Capture the cell that displays the provided text and extract its [X, Y] central coordinate. 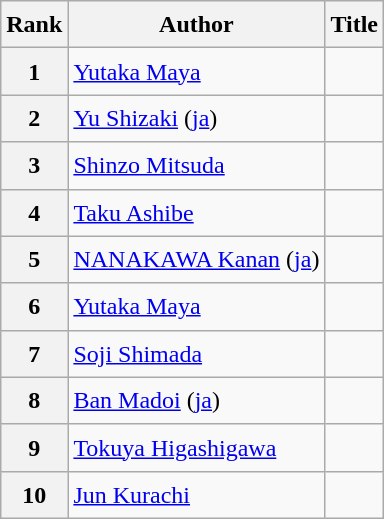
Author [196, 24]
Shinzo Mitsuda [196, 166]
NANAKAWA Kanan (ja) [196, 260]
9 [34, 448]
4 [34, 212]
1 [34, 72]
Yu Shizaki (ja) [196, 118]
2 [34, 118]
Jun Kurachi [196, 494]
5 [34, 260]
3 [34, 166]
Soji Shimada [196, 354]
6 [34, 306]
Title [354, 24]
7 [34, 354]
Rank [34, 24]
8 [34, 400]
Tokuya Higashigawa [196, 448]
Taku Ashibe [196, 212]
10 [34, 494]
Ban Madoi (ja) [196, 400]
